Locate the cell with the specified text and output its (x, y) center coordinate. 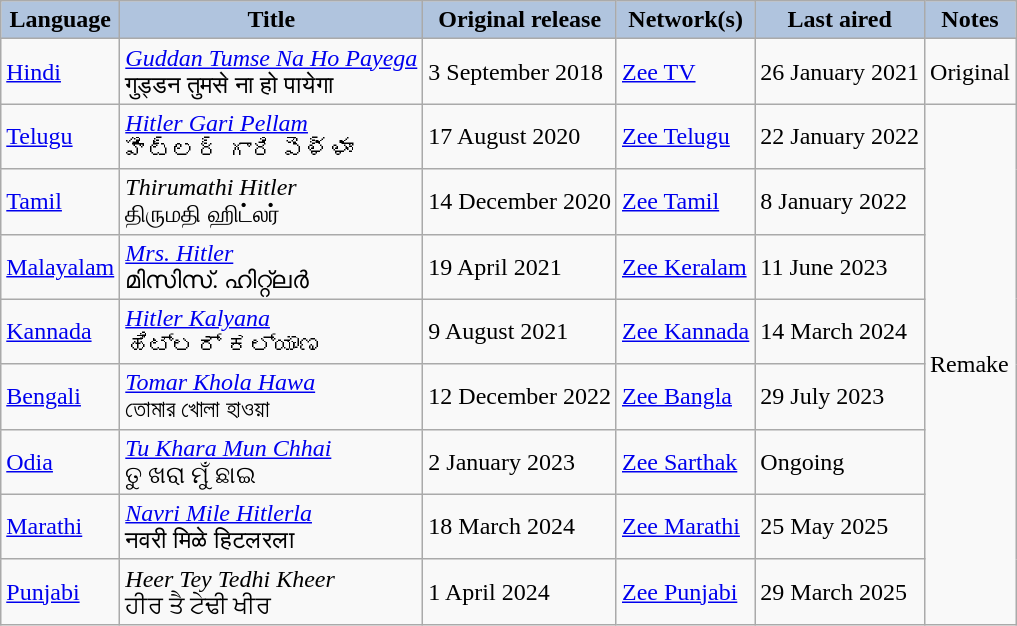
12 December 2022 (520, 396)
29 July 2023 (840, 396)
Odia (60, 462)
18 March 2024 (520, 526)
17 August 2020 (520, 136)
19 April 2021 (520, 266)
Malayalam (60, 266)
8 January 2022 (840, 202)
22 January 2022 (840, 136)
Punjabi (60, 592)
Zee Kannada (685, 332)
Zee Marathi (685, 526)
25 May 2025 (840, 526)
Zee Sarthak (685, 462)
11 June 2023 (840, 266)
Hindi (60, 72)
Marathi (60, 526)
9 August 2021 (520, 332)
Title (272, 20)
1 April 2024 (520, 592)
Original release (520, 20)
Telugu (60, 136)
Kannada (60, 332)
Hitler Kalyana ಹಿಟ್ಲರ್ ಕಲ್ಯಾಣ (272, 332)
Ongoing (840, 462)
Zee Bangla (685, 396)
Guddan Tumse Na Ho Payega गुड्डन तुमसे ना हो पायेगा (272, 72)
Zee Punjabi (685, 592)
Tamil (60, 202)
Notes (970, 20)
Tomar Khola Hawa তোমার খোলা হাওয়া (272, 396)
Zee Keralam (685, 266)
Zee Tamil (685, 202)
3 September 2018 (520, 72)
29 March 2025 (840, 592)
26 January 2021 (840, 72)
Last aired (840, 20)
Tu Khara Mun Chhai ତୁ ଖରା ମୁଁ ଛାଇ (272, 462)
Hitler Gari Pellam హిట్లర్ గారి పెళ్ళాం (272, 136)
Bengali (60, 396)
Heer Tey Tedhi Kheer ਹੀਰ ਤੈ ਟੇਢੀ ਖੀਰ (272, 592)
Language (60, 20)
2 January 2023 (520, 462)
Zee TV (685, 72)
Thirumathi Hitler திருமதி ஹிட்லர் (272, 202)
Network(s) (685, 20)
14 March 2024 (840, 332)
14 December 2020 (520, 202)
Original (970, 72)
Navri Mile Hitlerla नवरी मिळे हिटलरला (272, 526)
Zee Telugu (685, 136)
Mrs. Hitler മിസിസ്. ഹിറ്റ്ലർ (272, 266)
Remake (970, 364)
